Provide the [x, y] coordinate of the cell's center where the given text is located.  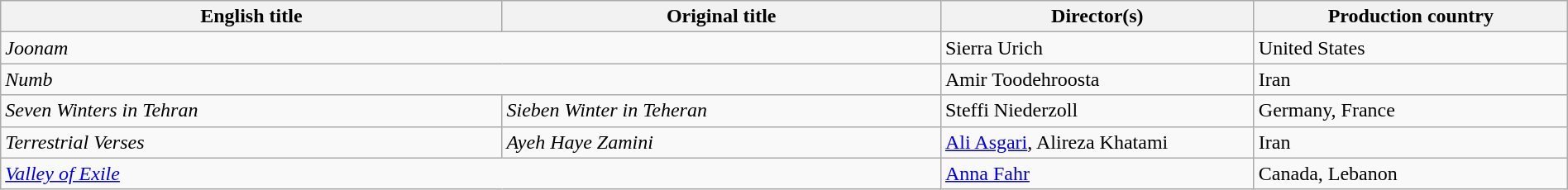
Germany, France [1411, 111]
Amir Toodehroosta [1097, 79]
Ayeh Haye Zamini [721, 142]
English title [251, 17]
Sieben Winter in Teheran [721, 111]
Ali Asgari, Alireza Khatami [1097, 142]
Canada, Lebanon [1411, 173]
Director(s) [1097, 17]
Numb [471, 79]
Sierra Urich [1097, 48]
Anna Fahr [1097, 173]
Steffi Niederzoll [1097, 111]
Original title [721, 17]
United States [1411, 48]
Seven Winters in Tehran [251, 111]
Terrestrial Verses [251, 142]
Production country [1411, 17]
Valley of Exile [471, 173]
Joonam [471, 48]
